Pinpoint the cell where the given text exists, returning its [X, Y] midpoint coordinate. 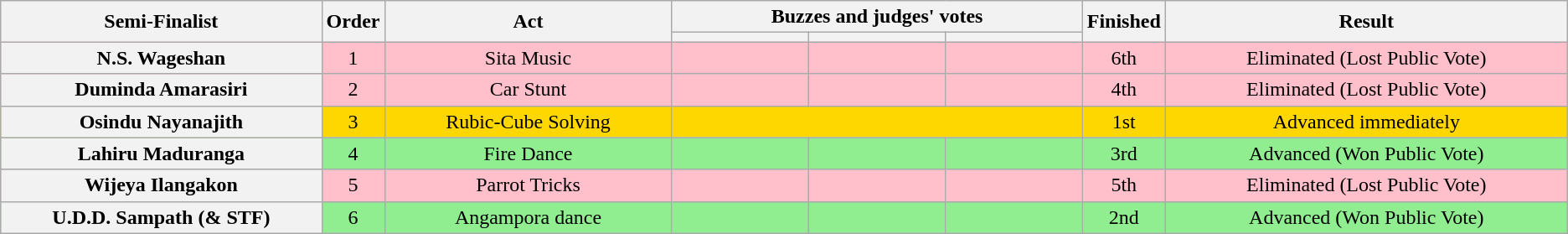
5th [1124, 185]
Sita Music [528, 58]
Fire Dance [528, 153]
3rd [1124, 153]
Advanced immediately [1366, 122]
Osindu Nayanajith [161, 122]
Wijeya Ilangakon [161, 185]
Lahiru Maduranga [161, 153]
4th [1124, 90]
Duminda Amarasiri [161, 90]
Angampora dance [528, 217]
3 [353, 122]
N.S. Wageshan [161, 58]
1st [1124, 122]
Buzzes and judges' votes [877, 17]
1 [353, 58]
Result [1366, 22]
6 [353, 217]
Finished [1124, 22]
Rubic-Cube Solving [528, 122]
2nd [1124, 217]
U.D.D. Sampath (& STF) [161, 217]
4 [353, 153]
Car Stunt [528, 90]
2 [353, 90]
Semi-Finalist [161, 22]
5 [353, 185]
Parrot Tricks [528, 185]
Order [353, 22]
6th [1124, 58]
Act [528, 22]
